Pinpoint the cell where the given text exists, returning its [X, Y] midpoint coordinate. 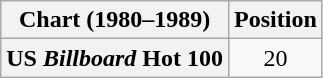
US Billboard Hot 100 [115, 58]
Chart (1980–1989) [115, 20]
20 [276, 58]
Position [276, 20]
